Find where the given text appears and provide that cell's center as [x, y] coordinate. 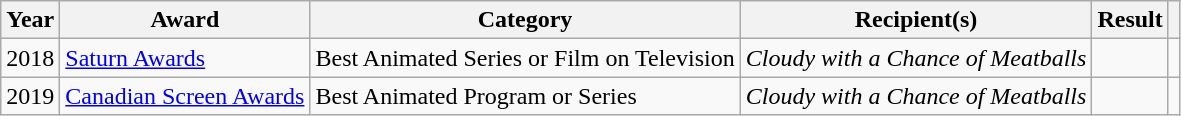
Saturn Awards [185, 58]
Best Animated Series or Film on Television [525, 58]
2018 [30, 58]
Category [525, 20]
Award [185, 20]
Canadian Screen Awards [185, 96]
Year [30, 20]
Result [1130, 20]
Recipient(s) [916, 20]
2019 [30, 96]
Best Animated Program or Series [525, 96]
